Return [X, Y] of the center of cell containing provided text 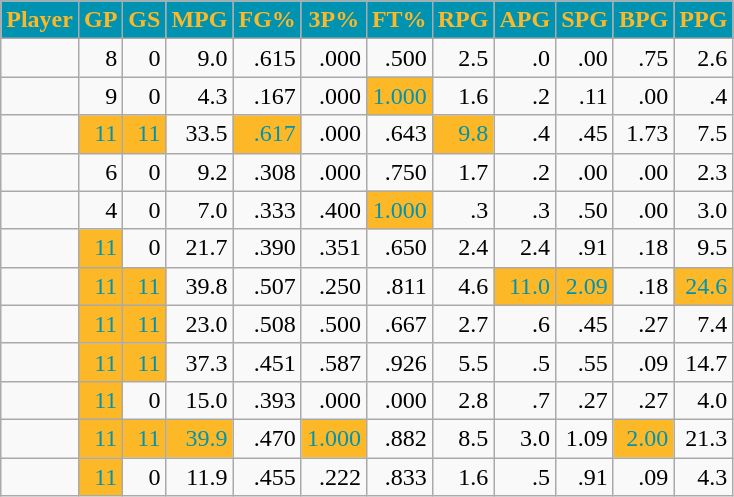
5.5 [463, 362]
.390 [267, 248]
SPG [585, 20]
2.3 [704, 172]
2.7 [463, 324]
MPG [200, 20]
.507 [267, 286]
FT% [399, 20]
.455 [267, 477]
9.2 [200, 172]
.882 [399, 438]
7.0 [200, 210]
.667 [399, 324]
.926 [399, 362]
39.8 [200, 286]
11.0 [525, 286]
RPG [463, 20]
.250 [334, 286]
.470 [267, 438]
4.6 [463, 286]
1.7 [463, 172]
6 [100, 172]
.451 [267, 362]
9 [100, 96]
11.9 [200, 477]
Player [40, 20]
.6 [525, 324]
23.0 [200, 324]
9.5 [704, 248]
FG% [267, 20]
3P% [334, 20]
.811 [399, 286]
7.4 [704, 324]
GS [144, 20]
.308 [267, 172]
.615 [267, 58]
39.9 [200, 438]
BPG [643, 20]
.167 [267, 96]
.75 [643, 58]
2.00 [643, 438]
4.0 [704, 400]
APG [525, 20]
9.0 [200, 58]
.222 [334, 477]
.351 [334, 248]
24.6 [704, 286]
.587 [334, 362]
8.5 [463, 438]
.11 [585, 96]
1.73 [643, 134]
8 [100, 58]
.55 [585, 362]
.643 [399, 134]
.650 [399, 248]
9.8 [463, 134]
21.3 [704, 438]
PPG [704, 20]
33.5 [200, 134]
1.09 [585, 438]
GP [100, 20]
.393 [267, 400]
14.7 [704, 362]
37.3 [200, 362]
7.5 [704, 134]
.833 [399, 477]
2.09 [585, 286]
2.8 [463, 400]
2.6 [704, 58]
.750 [399, 172]
.50 [585, 210]
.333 [267, 210]
.617 [267, 134]
.0 [525, 58]
.400 [334, 210]
15.0 [200, 400]
2.5 [463, 58]
4 [100, 210]
21.7 [200, 248]
.508 [267, 324]
.7 [525, 400]
